Pinpoint the cell where the given text exists, returning its (x, y) midpoint coordinate. 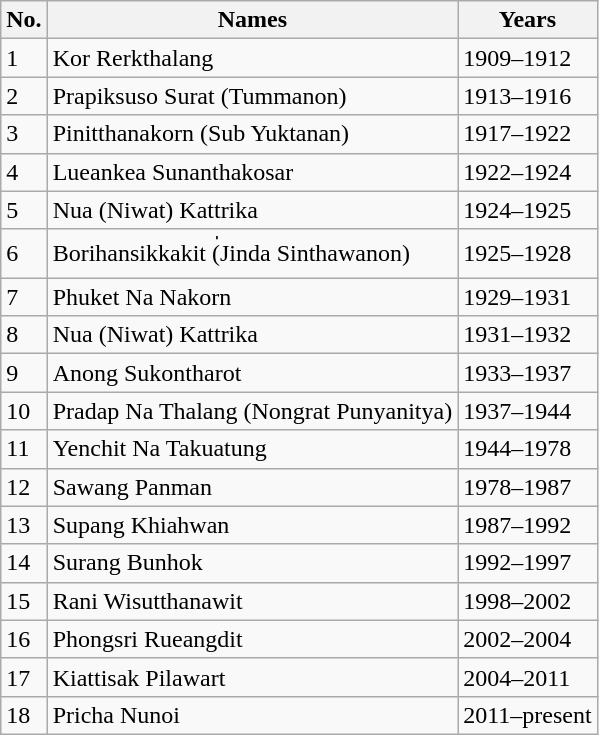
1933–1937 (528, 373)
Kor Rerkthalang (252, 58)
1937–1944 (528, 411)
10 (24, 411)
2 (24, 96)
1992–1997 (528, 563)
Pradap Na Thalang (Nongrat Punyanitya) (252, 411)
7 (24, 297)
5 (24, 210)
1987–1992 (528, 525)
15 (24, 601)
16 (24, 639)
1925–1928 (528, 254)
Supang Khiahwan (252, 525)
1913–1916 (528, 96)
Pinitthanakorn (Sub Yuktanan) (252, 134)
Lueankea Sunanthakosar (252, 172)
Prapiksuso Surat (Tummanon) (252, 96)
8 (24, 335)
1944–1978 (528, 449)
1 (24, 58)
11 (24, 449)
Phongsri Rueangdit (252, 639)
4 (24, 172)
Anong Sukontharot (252, 373)
2011–present (528, 715)
2004–2011 (528, 677)
1929–1931 (528, 297)
Years (528, 20)
17 (24, 677)
1978–1987 (528, 487)
No. (24, 20)
Sawang Panman (252, 487)
1917–1922 (528, 134)
9 (24, 373)
13 (24, 525)
2002–2004 (528, 639)
Borihansikkakit (่Jinda Sinthawanon) (252, 254)
6 (24, 254)
1998–2002 (528, 601)
Surang Bunhok (252, 563)
1922–1924 (528, 172)
Phuket Na Nakorn (252, 297)
Yenchit Na Takuatung (252, 449)
14 (24, 563)
1924–1925 (528, 210)
1931–1932 (528, 335)
12 (24, 487)
Pricha Nunoi (252, 715)
Kiattisak Pilawart (252, 677)
3 (24, 134)
1909–1912 (528, 58)
Names (252, 20)
18 (24, 715)
Rani Wisutthanawit (252, 601)
